Extract the [x, y] coordinate from the center of the cell holding the provided text.  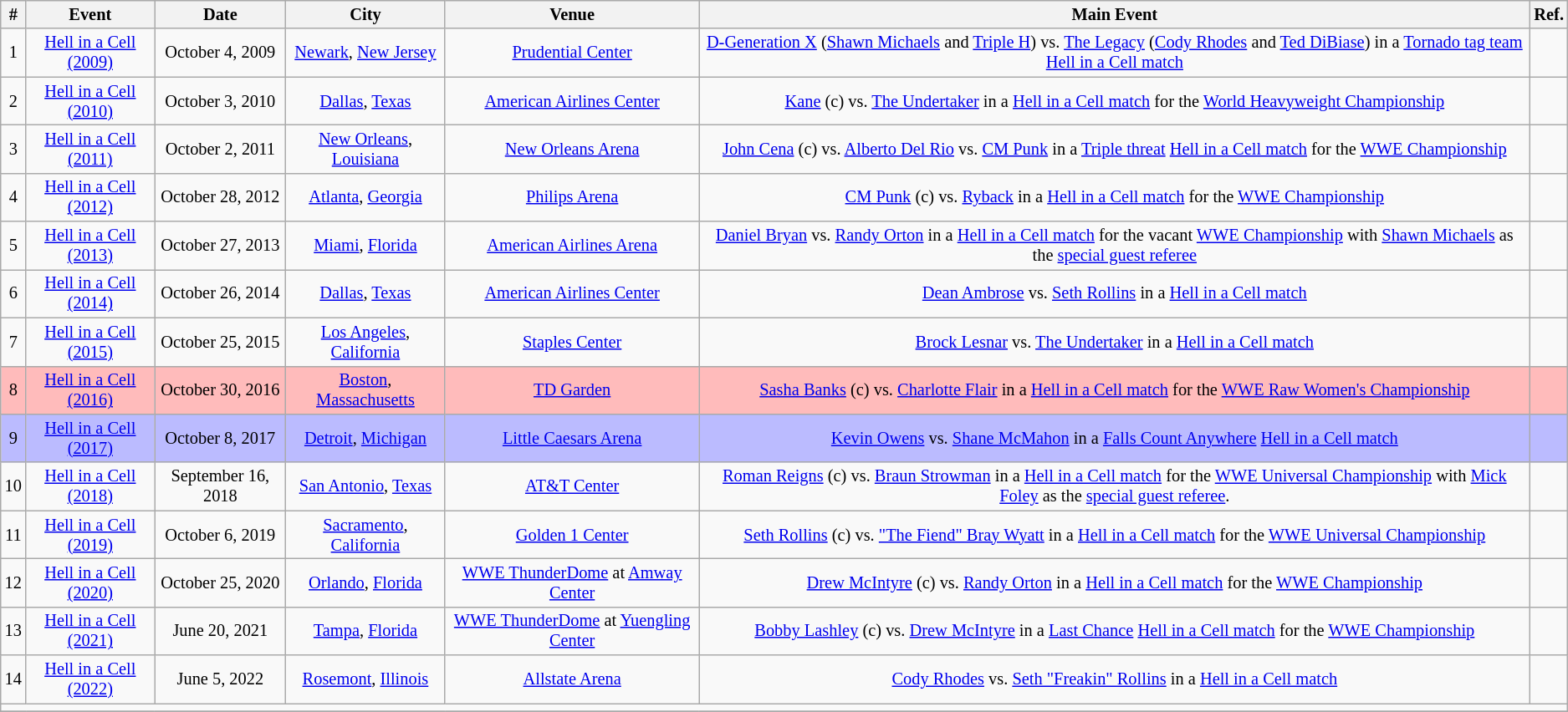
Los Angeles, California [365, 342]
City [365, 14]
Hell in a Cell (2021) [90, 631]
Brock Lesnar vs. The Undertaker in a Hell in a Cell match [1114, 342]
October 2, 2011 [221, 149]
Hell in a Cell (2016) [90, 390]
Hell in a Cell (2013) [90, 246]
Miami, Florida [365, 246]
Event [90, 14]
Little Caesars Arena [572, 438]
TD Garden [572, 390]
June 20, 2021 [221, 631]
Allstate Arena [572, 679]
San Antonio, Texas [365, 486]
Seth Rollins (c) vs. "The Fiend" Bray Wyatt in a Hell in a Cell match for the WWE Universal Championship [1114, 535]
12 [13, 582]
6 [13, 293]
Hell in a Cell (2011) [90, 149]
Detroit, Michigan [365, 438]
October 26, 2014 [221, 293]
WWE ThunderDome at Amway Center [572, 582]
Kevin Owens vs. Shane McMahon in a Falls Count Anywhere Hell in a Cell match [1114, 438]
Hell in a Cell (2020) [90, 582]
Sacramento, California [365, 535]
Rosemont, Illinois [365, 679]
Hell in a Cell (2015) [90, 342]
11 [13, 535]
14 [13, 679]
Tampa, Florida [365, 631]
Hell in a Cell (2009) [90, 53]
7 [13, 342]
October 25, 2015 [221, 342]
Prudential Center [572, 53]
American Airlines Arena [572, 246]
10 [13, 486]
Philips Arena [572, 197]
October 25, 2020 [221, 582]
Hell in a Cell (2010) [90, 101]
Kane (c) vs. The Undertaker in a Hell in a Cell match for the World Heavyweight Championship [1114, 101]
New Orleans, Louisiana [365, 149]
Cody Rhodes vs. Seth "Freakin" Rollins in a Hell in a Cell match [1114, 679]
4 [13, 197]
October 30, 2016 [221, 390]
5 [13, 246]
8 [13, 390]
October 4, 2009 [221, 53]
Hell in a Cell (2019) [90, 535]
WWE ThunderDome at Yuengling Center [572, 631]
October 28, 2012 [221, 197]
October 6, 2019 [221, 535]
Hell in a Cell (2012) [90, 197]
Orlando, Florida [365, 582]
Daniel Bryan vs. Randy Orton in a Hell in a Cell match for the vacant WWE Championship with Shawn Michaels as the special guest referee [1114, 246]
9 [13, 438]
3 [13, 149]
Drew McIntyre (c) vs. Randy Orton in a Hell in a Cell match for the WWE Championship [1114, 582]
Bobby Lashley (c) vs. Drew McIntyre in a Last Chance Hell in a Cell match for the WWE Championship [1114, 631]
13 [13, 631]
D-Generation X (Shawn Michaels and Triple H) vs. The Legacy (Cody Rhodes and Ted DiBiase) in a Tornado tag team Hell in a Cell match [1114, 53]
New Orleans Arena [572, 149]
Sasha Banks (c) vs. Charlotte Flair in a Hell in a Cell match for the WWE Raw Women's Championship [1114, 390]
Hell in a Cell (2018) [90, 486]
Dean Ambrose vs. Seth Rollins in a Hell in a Cell match [1114, 293]
June 5, 2022 [221, 679]
October 8, 2017 [221, 438]
Venue [572, 14]
October 3, 2010 [221, 101]
# [13, 14]
AT&T Center [572, 486]
Boston, Massachusetts [365, 390]
Hell in a Cell (2017) [90, 438]
Roman Reigns (c) vs. Braun Strowman in a Hell in a Cell match for the WWE Universal Championship with Mick Foley as the special guest referee. [1114, 486]
1 [13, 53]
Newark, New Jersey [365, 53]
2 [13, 101]
Golden 1 Center [572, 535]
CM Punk (c) vs. Ryback in a Hell in a Cell match for the WWE Championship [1114, 197]
Atlanta, Georgia [365, 197]
Main Event [1114, 14]
Staples Center [572, 342]
October 27, 2013 [221, 246]
Date [221, 14]
Ref. [1549, 14]
Hell in a Cell (2014) [90, 293]
September 16, 2018 [221, 486]
John Cena (c) vs. Alberto Del Rio vs. CM Punk in a Triple threat Hell in a Cell match for the WWE Championship [1114, 149]
Hell in a Cell (2022) [90, 679]
